Search for the cell housing the specified text and yield its [x, y] center coordinate. 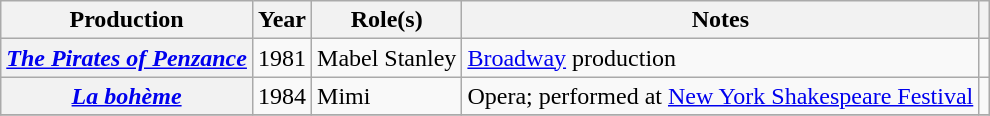
La bohème [127, 96]
Production [127, 20]
Role(s) [387, 20]
Opera; performed at New York Shakespeare Festival [720, 96]
1984 [282, 96]
Mimi [387, 96]
Year [282, 20]
Broadway production [720, 58]
1981 [282, 58]
The Pirates of Penzance [127, 58]
Mabel Stanley [387, 58]
Notes [720, 20]
